Identify which cell holds the provided text, then report its [X, Y] central coordinate. 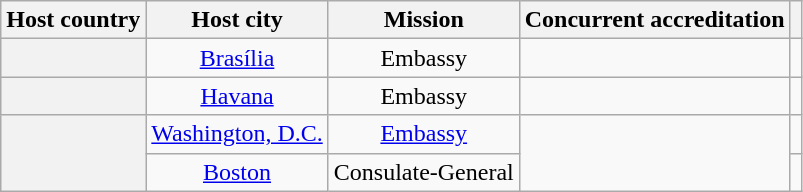
Mission [424, 20]
Concurrent accreditation [654, 20]
Boston [237, 172]
Host city [237, 20]
Brasília [237, 58]
Host country [74, 20]
Washington, D.C. [237, 134]
Havana [237, 96]
Consulate-General [424, 172]
